From the cell containing the given text, extract its center point as (X, Y) coordinate. 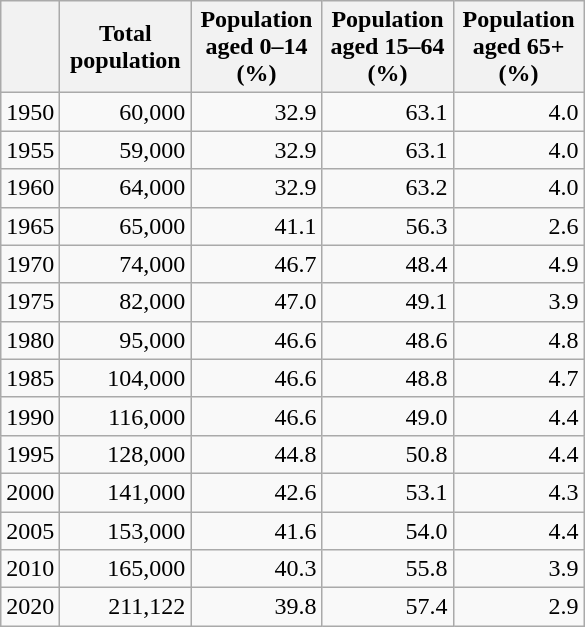
1995 (30, 454)
Population aged 0–14 (%) (256, 47)
128,000 (126, 454)
2.9 (518, 607)
64,000 (126, 188)
41.6 (256, 531)
4.8 (518, 340)
50.8 (388, 454)
1965 (30, 226)
2005 (30, 531)
4.7 (518, 378)
1950 (30, 112)
Population aged 65+ (%) (518, 47)
1970 (30, 264)
39.8 (256, 607)
74,000 (126, 264)
Population aged 15–64 (%) (388, 47)
95,000 (126, 340)
63.2 (388, 188)
49.0 (388, 416)
1975 (30, 302)
1980 (30, 340)
40.3 (256, 569)
65,000 (126, 226)
48.4 (388, 264)
57.4 (388, 607)
54.0 (388, 531)
141,000 (126, 492)
165,000 (126, 569)
1960 (30, 188)
48.6 (388, 340)
4.3 (518, 492)
42.6 (256, 492)
116,000 (126, 416)
1985 (30, 378)
104,000 (126, 378)
2010 (30, 569)
59,000 (126, 150)
153,000 (126, 531)
56.3 (388, 226)
44.8 (256, 454)
82,000 (126, 302)
55.8 (388, 569)
1955 (30, 150)
53.1 (388, 492)
2000 (30, 492)
48.8 (388, 378)
60,000 (126, 112)
Total population (126, 47)
2.6 (518, 226)
49.1 (388, 302)
2020 (30, 607)
46.7 (256, 264)
211,122 (126, 607)
4.9 (518, 264)
41.1 (256, 226)
47.0 (256, 302)
1990 (30, 416)
